Detect which cell encompasses the target text, then output its [x, y] center coordinate. 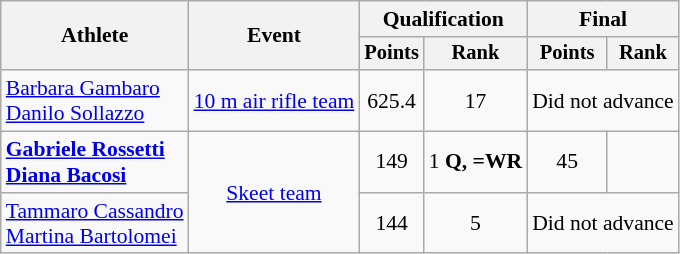
625.4 [391, 100]
1 Q, =WR [476, 162]
Event [274, 36]
Skeet team [274, 193]
Final [603, 19]
Barbara GambaroDanilo Sollazzo [95, 100]
Athlete [95, 36]
10 m air rifle team [274, 100]
5 [476, 224]
Qualification [443, 19]
Gabriele RossettiDiana Bacosi [95, 162]
45 [567, 162]
149 [391, 162]
17 [476, 100]
Tammaro CassandroMartina Bartolomei [95, 224]
144 [391, 224]
